Scan for the cell matching the given text and deliver its [x, y] coordinate at center. 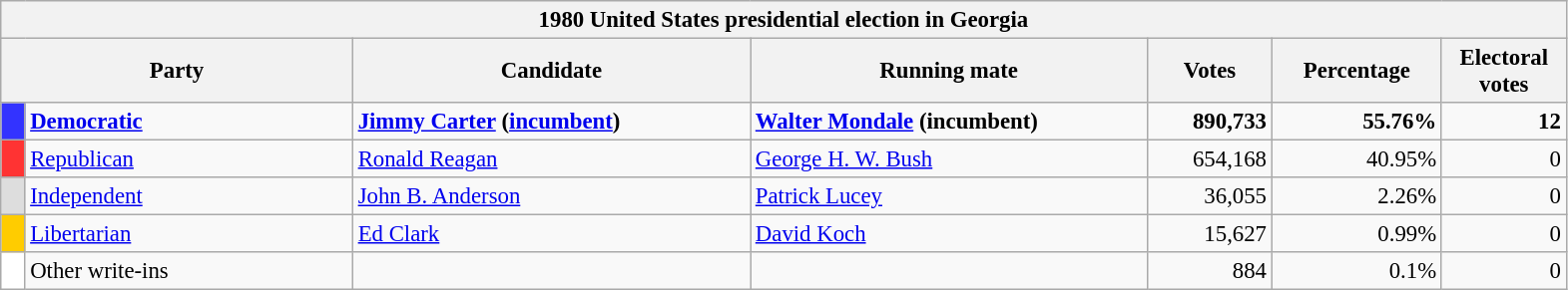
12 [1503, 122]
Jimmy Carter (incumbent) [551, 122]
Candidate [551, 72]
Votes [1210, 72]
Party [178, 72]
Walter Mondale (incumbent) [949, 122]
David Koch [949, 234]
Electoral votes [1503, 72]
2.26% [1356, 196]
Democratic [189, 122]
0.99% [1356, 234]
890,733 [1210, 122]
40.95% [1356, 159]
Libertarian [189, 234]
Running mate [949, 72]
Percentage [1356, 72]
654,168 [1210, 159]
Republican [189, 159]
Patrick Lucey [949, 196]
Ronald Reagan [551, 159]
36,055 [1210, 196]
1980 United States presidential election in Georgia [784, 20]
Independent [189, 196]
15,627 [1210, 234]
George H. W. Bush [949, 159]
55.76% [1356, 122]
Ed Clark [551, 234]
John B. Anderson [551, 196]
